Extract the [X, Y] coordinate from the center of the cell holding the provided text.  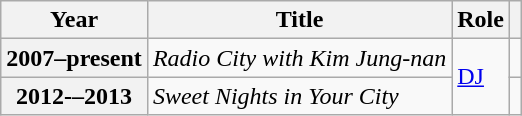
2012-–2013 [74, 96]
Sweet Nights in Your City [299, 96]
Radio City with Kim Jung-nan [299, 58]
Year [74, 20]
Title [299, 20]
Role [481, 20]
2007–present [74, 58]
DJ [481, 77]
